Output the (X, Y) coordinate of the center of the cell containing the given text.  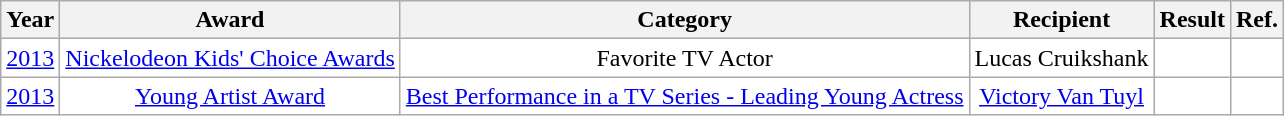
Recipient (1062, 20)
Award (230, 20)
Favorite TV Actor (684, 58)
Victory Van Tuyl (1062, 96)
Best Performance in a TV Series - Leading Young Actress (684, 96)
Result (1192, 20)
Year (30, 20)
Nickelodeon Kids' Choice Awards (230, 58)
Category (684, 20)
Lucas Cruikshank (1062, 58)
Young Artist Award (230, 96)
Ref. (1256, 20)
